Capture the cell that displays the provided text and extract its (X, Y) central coordinate. 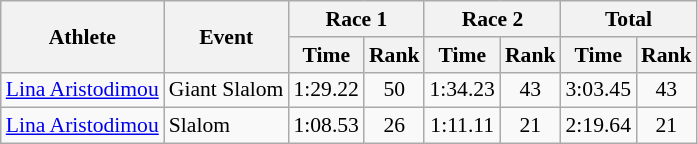
3:03.45 (598, 90)
Race 1 (356, 19)
Event (226, 36)
Giant Slalom (226, 90)
26 (394, 126)
2:19.64 (598, 126)
1:08.53 (326, 126)
Athlete (82, 36)
Race 2 (492, 19)
1:34.23 (462, 90)
Slalom (226, 126)
1:29.22 (326, 90)
50 (394, 90)
1:11.11 (462, 126)
Total (629, 19)
